Provide the [X, Y] coordinate of the cell's center where the given text is located.  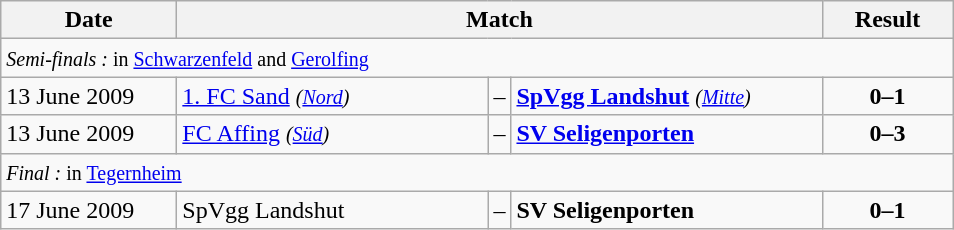
SpVgg Landshut (Mitte) [666, 96]
SpVgg Landshut [332, 210]
0–3 [888, 134]
Result [888, 20]
1. FC Sand (Nord) [332, 96]
FC Affing (Süd) [332, 134]
Semi-finals : in Schwarzenfeld and Gerolfing [477, 58]
17 June 2009 [89, 210]
Date [89, 20]
Final : in Tegernheim [477, 172]
Match [500, 20]
